Identify which cell holds the provided text, then report its [x, y] central coordinate. 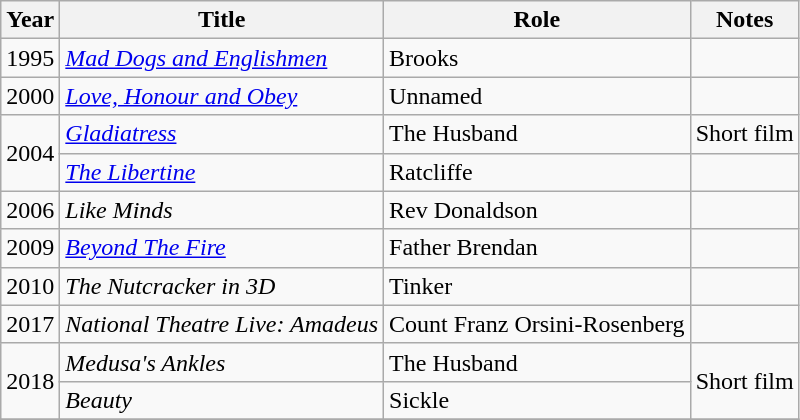
Tinker [538, 286]
2004 [30, 153]
Title [222, 20]
2018 [30, 381]
Mad Dogs and Englishmen [222, 58]
National Theatre Live: Amadeus [222, 324]
Brooks [538, 58]
1995 [30, 58]
Beauty [222, 400]
Like Minds [222, 210]
The Libertine [222, 172]
2010 [30, 286]
Count Franz Orsini-Rosenberg [538, 324]
Rev Donaldson [538, 210]
Sickle [538, 400]
2017 [30, 324]
Notes [744, 20]
2006 [30, 210]
Year [30, 20]
Father Brendan [538, 248]
Love, Honour and Obey [222, 96]
Role [538, 20]
2009 [30, 248]
The Nutcracker in 3D [222, 286]
Gladiatress [222, 134]
2000 [30, 96]
Ratcliffe [538, 172]
Beyond The Fire [222, 248]
Unnamed [538, 96]
Medusa's Ankles [222, 362]
